Detect which cell encompasses the target text, then output its [x, y] center coordinate. 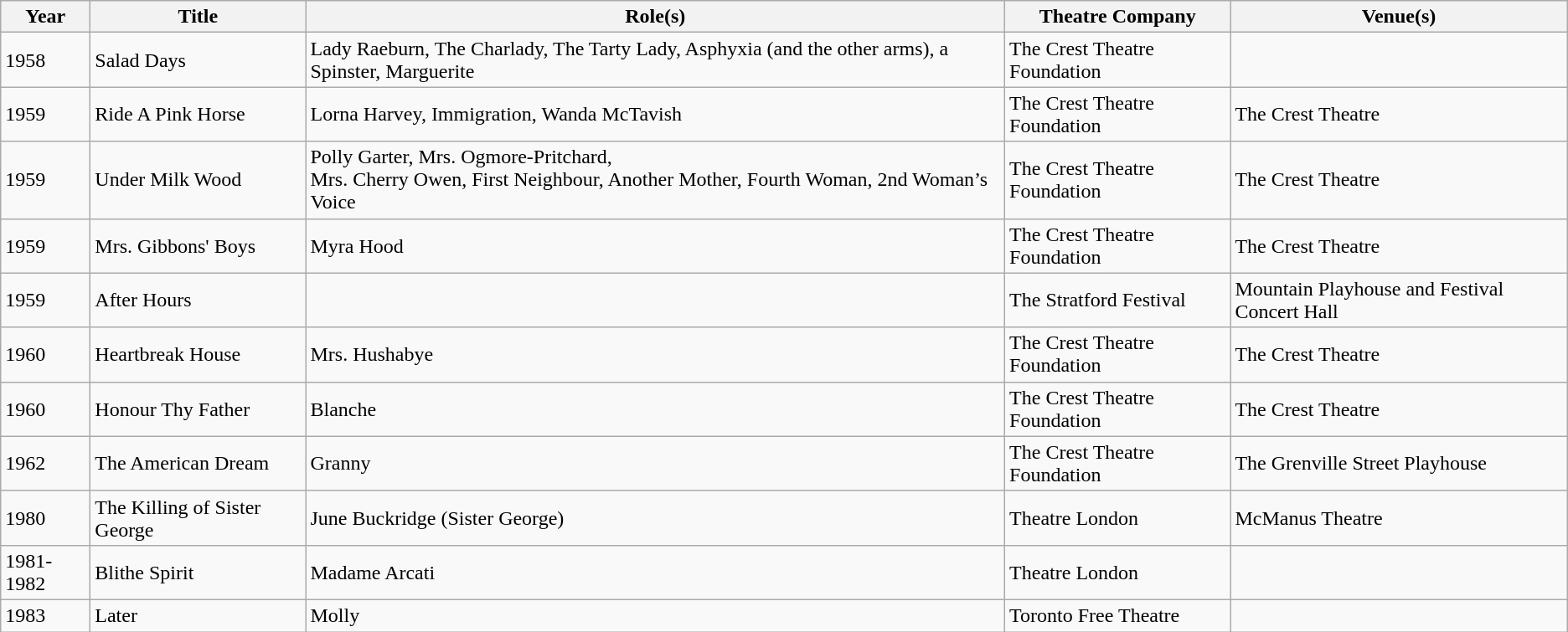
The American Dream [198, 464]
Toronto Free Theatre [1117, 615]
Theatre Company [1117, 17]
1980 [45, 517]
Blithe Spirit [198, 573]
Ride A Pink Horse [198, 114]
Heartbreak House [198, 355]
Salad Days [198, 60]
June Buckridge (Sister George) [655, 517]
Role(s) [655, 17]
After Hours [198, 300]
1983 [45, 615]
Myra Hood [655, 246]
1981-1982 [45, 573]
Title [198, 17]
Molly [655, 615]
Mrs. Hushabye [655, 355]
Venue(s) [1399, 17]
1958 [45, 60]
The Grenville Street Playhouse [1399, 464]
Lady Raeburn, The Charlady, The Tarty Lady, Asphyxia (and the other arms), a Spinster, Marguerite [655, 60]
Madame Arcati [655, 573]
Mrs. Gibbons' Boys [198, 246]
Polly Garter, Mrs. Ogmore-Pritchard,Mrs. Cherry Owen, First Neighbour, Another Mother, Fourth Woman, 2nd Woman’s Voice [655, 180]
McManus Theatre [1399, 517]
Year [45, 17]
Honour Thy Father [198, 408]
1962 [45, 464]
Granny [655, 464]
Mountain Playhouse and Festival Concert Hall [1399, 300]
Under Milk Wood [198, 180]
The Killing of Sister George [198, 517]
Lorna Harvey, Immigration, Wanda McTavish [655, 114]
Blanche [655, 408]
Later [198, 615]
The Stratford Festival [1117, 300]
